Pinpoint the cell where the given text exists, returning its (x, y) midpoint coordinate. 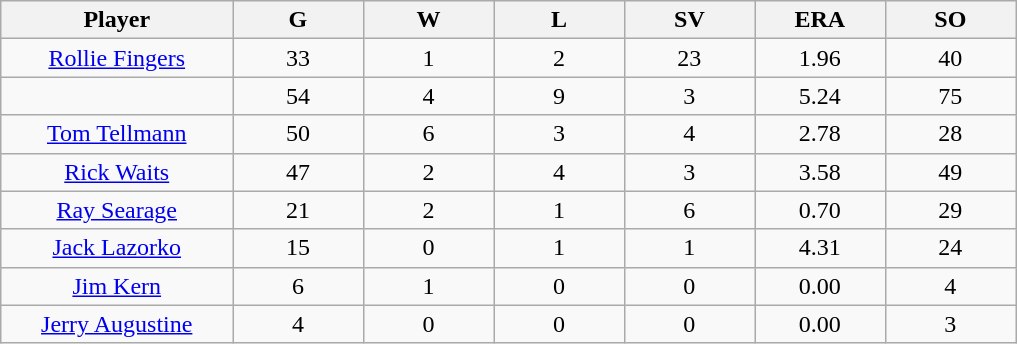
75 (950, 96)
SO (950, 20)
Jerry Augustine (117, 324)
W (428, 20)
49 (950, 172)
54 (298, 96)
4.31 (820, 248)
Tom Tellmann (117, 134)
33 (298, 58)
29 (950, 210)
L (559, 20)
Ray Searage (117, 210)
40 (950, 58)
2.78 (820, 134)
SV (689, 20)
21 (298, 210)
5.24 (820, 96)
1.96 (820, 58)
Rick Waits (117, 172)
28 (950, 134)
G (298, 20)
47 (298, 172)
Rollie Fingers (117, 58)
Player (117, 20)
Jack Lazorko (117, 248)
0.70 (820, 210)
3.58 (820, 172)
23 (689, 58)
Jim Kern (117, 286)
9 (559, 96)
50 (298, 134)
24 (950, 248)
ERA (820, 20)
15 (298, 248)
